From the cell containing the given text, extract its center point as [X, Y] coordinate. 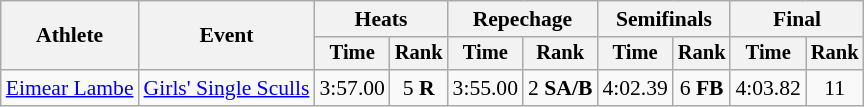
4:02.39 [634, 88]
Athlete [70, 36]
Event [227, 36]
Repechage [523, 19]
Eimear Lambe [70, 88]
Heats [380, 19]
Girls' Single Sculls [227, 88]
6 FB [702, 88]
4:03.82 [768, 88]
3:57.00 [352, 88]
11 [835, 88]
5 R [419, 88]
Final [796, 19]
2 SA/B [560, 88]
3:55.00 [486, 88]
Semifinals [664, 19]
